Capture the cell that displays the provided text and extract its [X, Y] central coordinate. 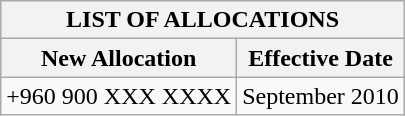
+960 900 XXX XXXX [119, 96]
Effective Date [321, 58]
LIST OF ALLOCATIONS [203, 20]
New Allocation [119, 58]
September 2010 [321, 96]
